Scan for the cell matching the given text and deliver its (X, Y) coordinate at center. 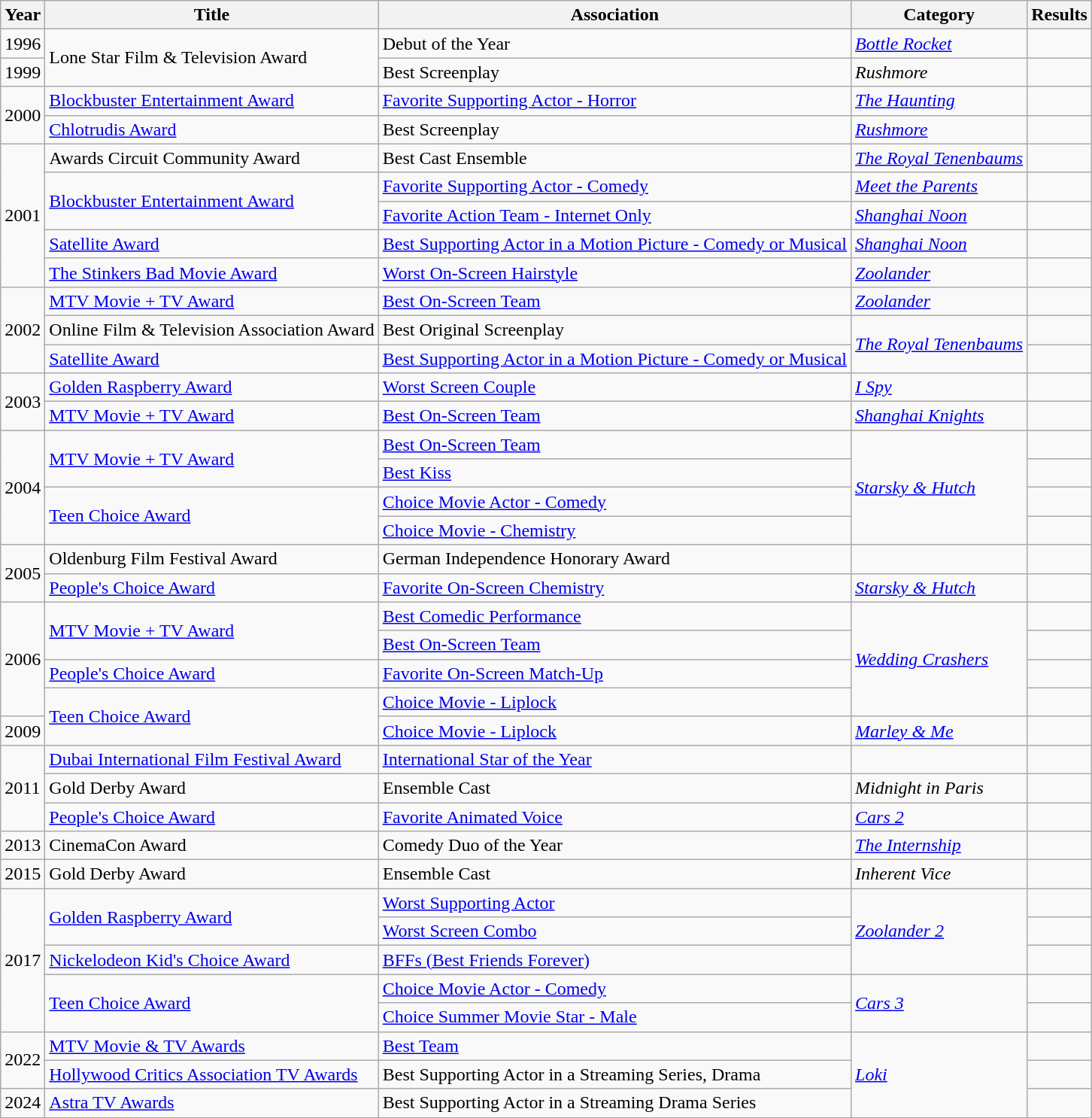
Loki (939, 1074)
Lone Star Film & Television Award (212, 58)
Worst Screen Couple (614, 387)
Nickelodeon Kid's Choice Award (212, 960)
Cars 3 (939, 1003)
2002 (23, 330)
2013 (23, 846)
Best Original Screenplay (614, 330)
Comedy Duo of the Year (614, 846)
Favorite Action Team - Internet Only (614, 215)
Favorite Supporting Actor - Horror (614, 101)
2017 (23, 960)
1996 (23, 44)
Bottle Rocket (939, 44)
I Spy (939, 387)
Favorite Animated Voice (614, 816)
Title (212, 15)
Wedding Crashers (939, 659)
Midnight in Paris (939, 788)
BFFs (Best Friends Forever) (614, 960)
Best Cast Ensemble (614, 158)
Oldenburg Film Festival Award (212, 559)
2001 (23, 215)
Choice Movie - Chemistry (614, 530)
Favorite On-Screen Chemistry (614, 588)
Shanghai Knights (939, 416)
2004 (23, 488)
Results (1060, 15)
2003 (23, 402)
MTV Movie & TV Awards (212, 1046)
The Internship (939, 846)
2006 (23, 659)
Best Team (614, 1046)
Zoolander 2 (939, 931)
Worst Screen Combo (614, 931)
Hollywood Critics Association TV Awards (212, 1074)
Online Film & Television Association Award (212, 330)
Worst Supporting Actor (614, 903)
Year (23, 15)
2005 (23, 573)
Debut of the Year (614, 44)
German Independence Honorary Award (614, 559)
The Stinkers Bad Movie Award (212, 272)
International Star of the Year (614, 759)
2000 (23, 115)
Cars 2 (939, 816)
1999 (23, 72)
Favorite On-Screen Match-Up (614, 673)
2011 (23, 788)
2015 (23, 874)
Chlotrudis Award (212, 129)
Favorite Supporting Actor - Comedy (614, 187)
Astra TV Awards (212, 1103)
Dubai International Film Festival Award (212, 759)
Marley & Me (939, 731)
Best Kiss (614, 473)
2009 (23, 731)
Best Supporting Actor in a Streaming Series, Drama (614, 1074)
Best Comedic Performance (614, 616)
Category (939, 15)
Choice Summer Movie Star - Male (614, 1017)
2022 (23, 1060)
The Haunting (939, 101)
Awards Circuit Community Award (212, 158)
Association (614, 15)
Worst On-Screen Hairstyle (614, 272)
Inherent Vice (939, 874)
Best Supporting Actor in a Streaming Drama Series (614, 1103)
CinemaCon Award (212, 846)
Meet the Parents (939, 187)
2024 (23, 1103)
